Extract the (X, Y) coordinate from the center of the cell holding the provided text.  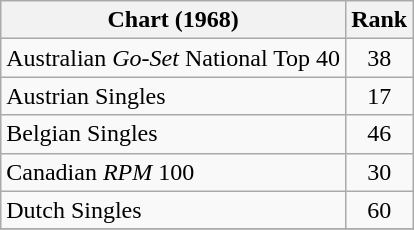
Belgian Singles (174, 134)
60 (380, 210)
46 (380, 134)
Dutch Singles (174, 210)
Rank (380, 20)
Chart (1968) (174, 20)
38 (380, 58)
Canadian RPM 100 (174, 172)
Austrian Singles (174, 96)
30 (380, 172)
Australian Go-Set National Top 40 (174, 58)
17 (380, 96)
